From the cell containing the given text, extract its center point as (x, y) coordinate. 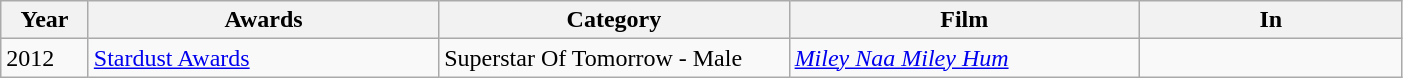
Superstar Of Tomorrow - Male (614, 58)
2012 (45, 58)
Film (964, 20)
Awards (263, 20)
In (1270, 20)
Stardust Awards (263, 58)
Miley Naa Miley Hum (964, 58)
Year (45, 20)
Category (614, 20)
